Scan for the cell matching the given text and deliver its [x, y] coordinate at center. 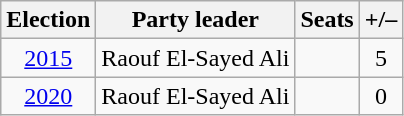
+/– [380, 20]
0 [380, 96]
5 [380, 58]
Seats [327, 20]
2015 [48, 58]
2020 [48, 96]
Party leader [196, 20]
Election [48, 20]
